Identify which cell holds the provided text, then report its (x, y) central coordinate. 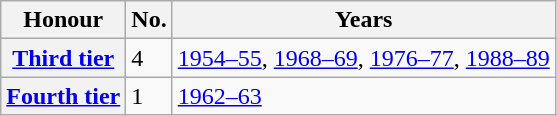
1954–55, 1968–69, 1976–77, 1988–89 (364, 58)
1962–63 (364, 96)
Honour (64, 20)
4 (149, 58)
Third tier (64, 58)
1 (149, 96)
Fourth tier (64, 96)
No. (149, 20)
Years (364, 20)
